Provide the (X, Y) coordinate of the cell's center where the given text is located.  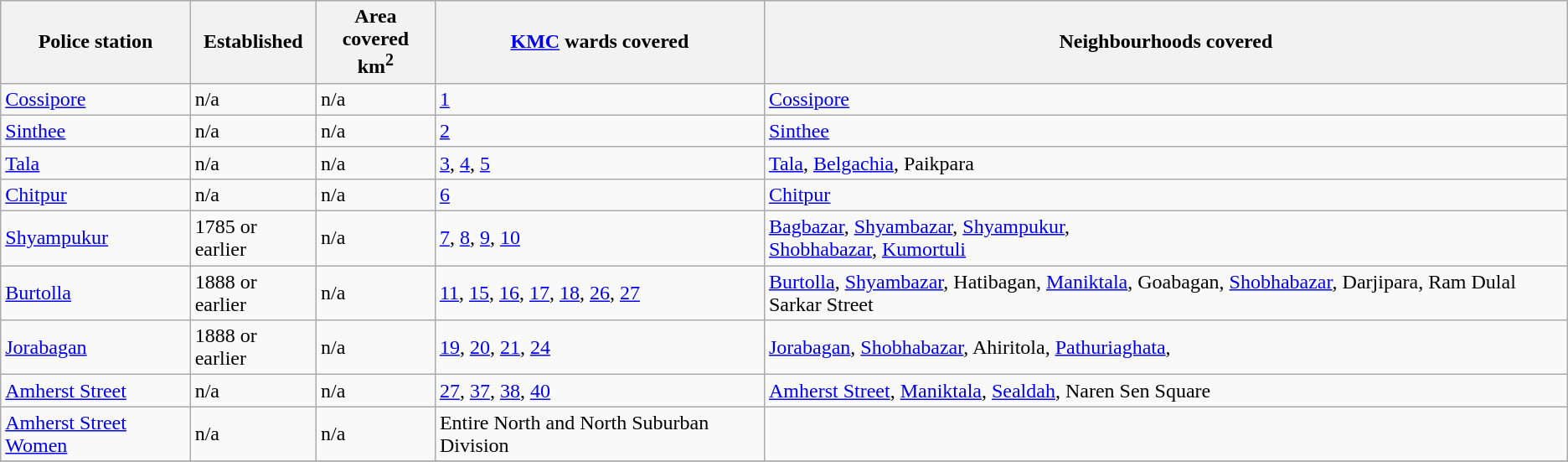
Bagbazar, Shyambazar, Shyampukur, Shobhabazar, Kumortuli (1166, 238)
27, 37, 38, 40 (600, 391)
Jorabagan (95, 347)
2 (600, 131)
1785 or earlier (253, 238)
Amherst Street (95, 391)
Neighbourhoods covered (1166, 42)
Burtolla (95, 293)
Shyampukur (95, 238)
Entire North and North Suburban Division (600, 434)
Established (253, 42)
Tala (95, 163)
1 (600, 99)
Amherst Street Women (95, 434)
6 (600, 195)
Amherst Street, Maniktala, Sealdah, Naren Sen Square (1166, 391)
KMC wards covered (600, 42)
3, 4, 5 (600, 163)
Burtolla, Shyambazar, Hatibagan, Maniktala, Goabagan, Shobhabazar, Darjipara, Ram Dulal Sarkar Street (1166, 293)
19, 20, 21, 24 (600, 347)
Tala, Belgachia, Paikpara (1166, 163)
Jorabagan, Shobhabazar, Ahiritola, Pathuriaghata, (1166, 347)
Area coveredkm2 (376, 42)
7, 8, 9, 10 (600, 238)
Police station (95, 42)
11, 15, 16, 17, 18, 26, 27 (600, 293)
